Scan for the cell matching the given text and deliver its (X, Y) coordinate at center. 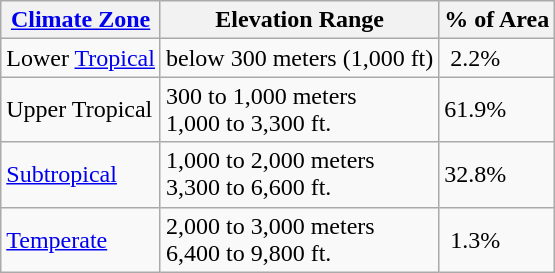
Elevation Range (299, 20)
2,000 to 3,000 meters6,400 to 9,800 ft. (299, 240)
Subtropical (81, 174)
Upper Tropical (81, 110)
1,000 to 2,000 meters3,300 to 6,600 ft. (299, 174)
300 to 1,000 meters1,000 to 3,300 ft. (299, 110)
below 300 meters (1,000 ft) (299, 58)
32.8% (497, 174)
Temperate (81, 240)
61.9% (497, 110)
% of Area (497, 20)
Climate Zone (81, 20)
Lower Tropical (81, 58)
2.2% (497, 58)
1.3% (497, 240)
